Find where the given text appears and provide that cell's center as [X, Y] coordinate. 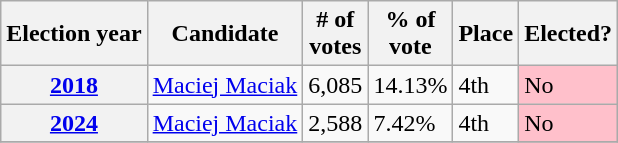
2,588 [336, 123]
# ofvotes [336, 34]
Elected? [568, 34]
6,085 [336, 85]
2024 [74, 123]
% ofvote [410, 34]
14.13% [410, 85]
2018 [74, 85]
7.42% [410, 123]
Place [486, 34]
Election year [74, 34]
Candidate [225, 34]
